Output the (x, y) coordinate of the center of the cell containing the given text.  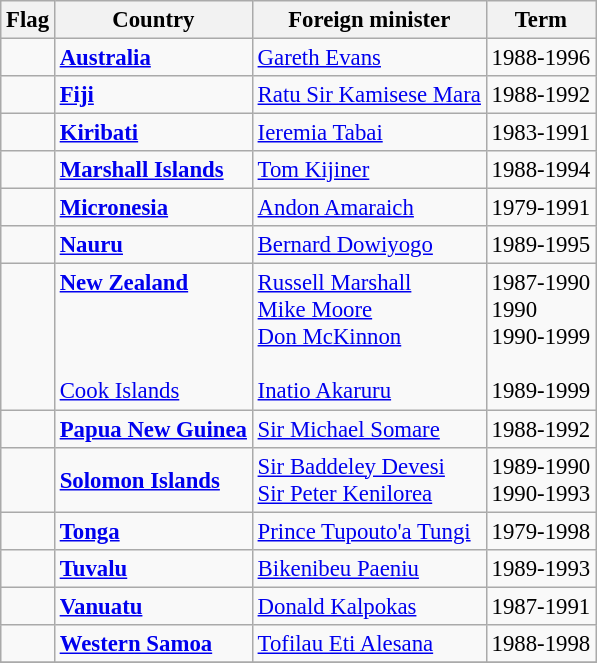
1979-1991 (540, 208)
Flag (28, 20)
Bernard Dowiyogo (369, 245)
Micronesia (153, 208)
Andon Amaraich (369, 208)
1988-1996 (540, 58)
1989-1993 (540, 568)
Gareth Evans (369, 58)
Kiribati (153, 133)
Marshall Islands (153, 170)
Sir Baddeley DevesiSir Peter Kenilorea (369, 480)
Vanuatu (153, 606)
Tom Kijiner (369, 170)
Nauru (153, 245)
1989-19901990-1993 (540, 480)
1988-1998 (540, 644)
1987-199019901990-19991989-1999 (540, 337)
Fiji (153, 95)
1979-1998 (540, 531)
Donald Kalpokas (369, 606)
Foreign minister (369, 20)
1988-1994 (540, 170)
Solomon Islands (153, 480)
Ieremia Tabai (369, 133)
Prince Tupouto'a Tungi (369, 531)
Term (540, 20)
1983-1991 (540, 133)
Australia (153, 58)
Sir Michael Somare (369, 429)
Russell MarshallMike MooreDon McKinnonInatio Akaruru (369, 337)
Ratu Sir Kamisese Mara (369, 95)
Tofilau Eti Alesana (369, 644)
Papua New Guinea (153, 429)
1989-1995 (540, 245)
Country (153, 20)
Tuvalu (153, 568)
Bikenibeu Paeniu (369, 568)
1987-1991 (540, 606)
New ZealandCook Islands (153, 337)
Western Samoa (153, 644)
Tonga (153, 531)
